Return [x, y] of the center of cell containing provided text 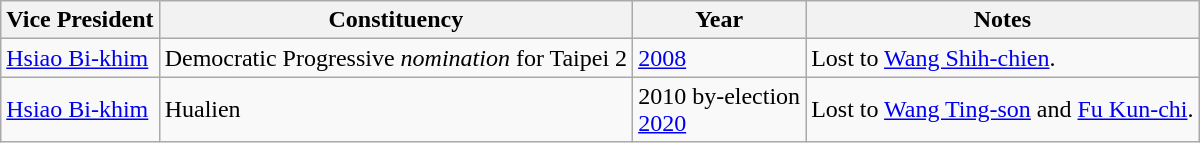
Democratic Progressive nomination for Taipei 2 [396, 58]
Notes [1002, 20]
Hualien [396, 110]
2008 [720, 58]
Vice President [80, 20]
Lost to Wang Shih-chien. [1002, 58]
2010 by-election2020 [720, 110]
Year [720, 20]
Constituency [396, 20]
Lost to Wang Ting-son and Fu Kun-chi. [1002, 110]
